Pinpoint the cell where the given text exists, returning its [x, y] midpoint coordinate. 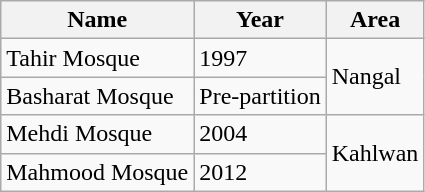
Area [375, 20]
Mehdi Mosque [98, 134]
Mahmood Mosque [98, 172]
Kahlwan [375, 153]
2012 [260, 172]
1997 [260, 58]
Year [260, 20]
Name [98, 20]
Tahir Mosque [98, 58]
Basharat Mosque [98, 96]
Pre-partition [260, 96]
Nangal [375, 77]
2004 [260, 134]
